Scan for the cell matching the given text and deliver its [x, y] coordinate at center. 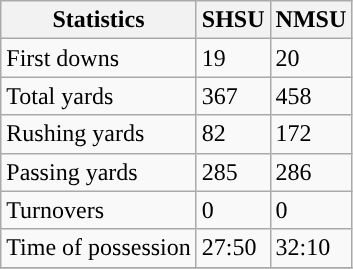
172 [311, 134]
Statistics [99, 20]
285 [233, 172]
Turnovers [99, 210]
20 [311, 58]
19 [233, 58]
367 [233, 96]
458 [311, 96]
82 [233, 134]
Time of possession [99, 248]
27:50 [233, 248]
Total yards [99, 96]
First downs [99, 58]
SHSU [233, 20]
286 [311, 172]
32:10 [311, 248]
Rushing yards [99, 134]
Passing yards [99, 172]
NMSU [311, 20]
